Provide the (X, Y) coordinate of the cell's center where the given text is located.  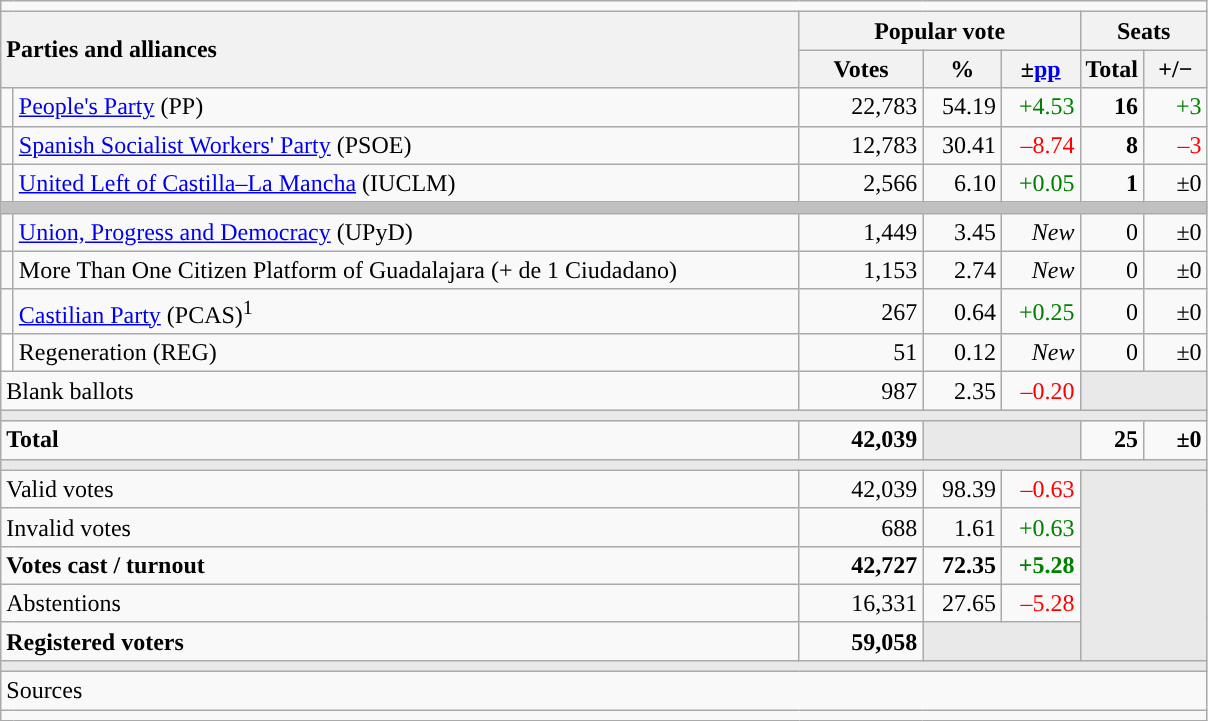
1,153 (861, 270)
54.19 (962, 107)
267 (861, 312)
+/− (1176, 69)
Popular vote (940, 31)
8 (1112, 145)
Castilian Party (PCAS)1 (406, 312)
30.41 (962, 145)
Sources (604, 691)
25 (1112, 440)
+0.05 (1040, 183)
Spanish Socialist Workers' Party (PSOE) (406, 145)
Blank ballots (400, 391)
United Left of Castilla–La Mancha (IUCLM) (406, 183)
72.35 (962, 565)
+4.53 (1040, 107)
59,058 (861, 641)
+3 (1176, 107)
0.12 (962, 353)
16 (1112, 107)
6.10 (962, 183)
People's Party (PP) (406, 107)
Votes (861, 69)
Abstentions (400, 603)
1.61 (962, 527)
+5.28 (1040, 565)
Invalid votes (400, 527)
2.74 (962, 270)
2,566 (861, 183)
1 (1112, 183)
±pp (1040, 69)
% (962, 69)
12,783 (861, 145)
–8.74 (1040, 145)
+0.63 (1040, 527)
3.45 (962, 232)
Seats (1144, 31)
–0.20 (1040, 391)
16,331 (861, 603)
688 (861, 527)
Valid votes (400, 489)
Votes cast / turnout (400, 565)
51 (861, 353)
27.65 (962, 603)
42,727 (861, 565)
Regeneration (REG) (406, 353)
2.35 (962, 391)
987 (861, 391)
+0.25 (1040, 312)
Parties and alliances (400, 50)
–0.63 (1040, 489)
More Than One Citizen Platform of Guadalajara (+ de 1 Ciudadano) (406, 270)
–3 (1176, 145)
–5.28 (1040, 603)
0.64 (962, 312)
Union, Progress and Democracy (UPyD) (406, 232)
22,783 (861, 107)
98.39 (962, 489)
1,449 (861, 232)
Registered voters (400, 641)
